Pinpoint the cell where the given text exists, returning its (x, y) midpoint coordinate. 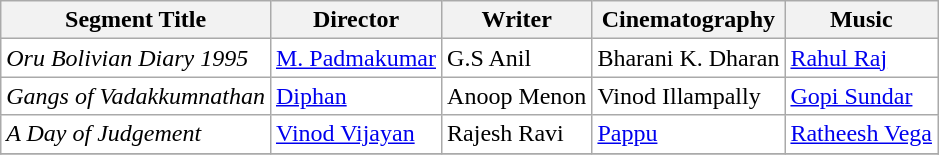
M. Padmakumar (356, 58)
Gopi Sundar (862, 96)
Oru Bolivian Diary 1995 (136, 58)
Anoop Menon (517, 96)
Writer (517, 20)
Rahul Raj (862, 58)
G.S Anil (517, 58)
Music (862, 20)
Bharani K. Dharan (688, 58)
Diphan (356, 96)
Director (356, 20)
Segment Title (136, 20)
Vinod Vijayan (356, 134)
Gangs of Vadakkumnathan (136, 96)
Rajesh Ravi (517, 134)
A Day of Judgement (136, 134)
Cinematography (688, 20)
Pappu (688, 134)
Ratheesh Vega (862, 134)
Vinod Illampally (688, 96)
